Scan for the cell matching the given text and deliver its (X, Y) coordinate at center. 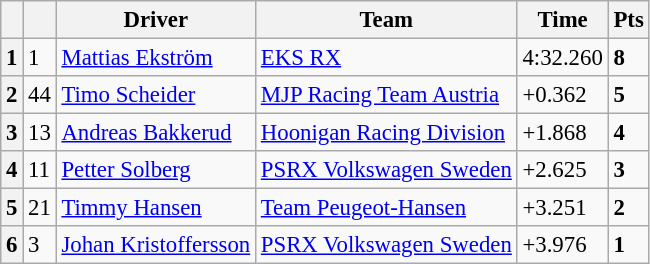
Petter Solberg (156, 170)
Johan Kristoffersson (156, 245)
MJP Racing Team Austria (386, 95)
6 (12, 245)
Team (386, 20)
Timo Scheider (156, 95)
+3.251 (562, 208)
+0.362 (562, 95)
Hoonigan Racing Division (386, 133)
+2.625 (562, 170)
Pts (628, 20)
11 (40, 170)
13 (40, 133)
+3.976 (562, 245)
44 (40, 95)
21 (40, 208)
Driver (156, 20)
Time (562, 20)
8 (628, 58)
4:32.260 (562, 58)
Timmy Hansen (156, 208)
Mattias Ekström (156, 58)
Andreas Bakkerud (156, 133)
EKS RX (386, 58)
Team Peugeot-Hansen (386, 208)
+1.868 (562, 133)
